Return the [X, Y] coordinate for the center point of the cell that contains the specified text.  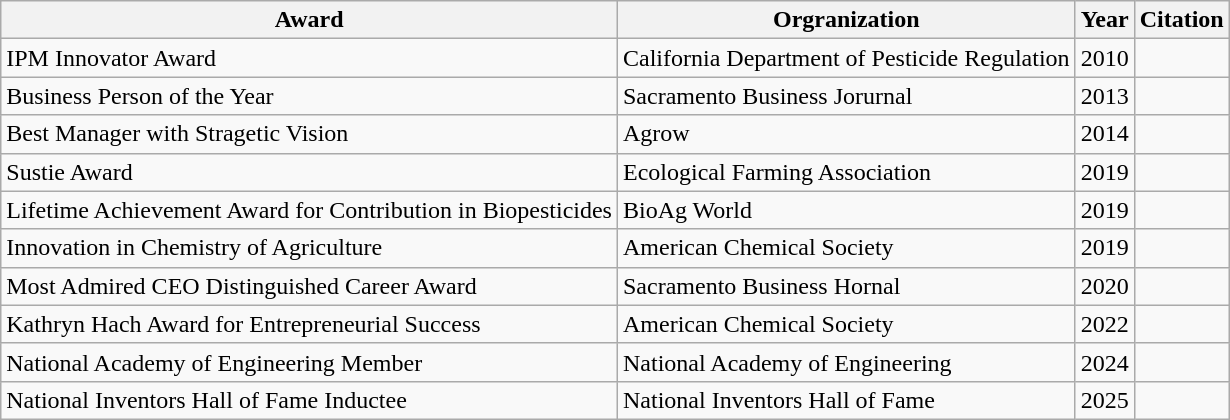
Most Admired CEO Distinguished Career Award [310, 286]
National Inventors Hall of Fame Inductee [310, 400]
Innovation in Chemistry of Agriculture [310, 248]
Agrow [846, 134]
Kathryn Hach Award for Entrepreneurial Success [310, 324]
Orgranization [846, 20]
California Department of Pesticide Regulation [846, 58]
2013 [1104, 96]
Award [310, 20]
National Academy of Engineering [846, 362]
Sacramento Business Jorurnal [846, 96]
2024 [1104, 362]
Sacramento Business Hornal [846, 286]
2010 [1104, 58]
Year [1104, 20]
Sustie Award [310, 172]
Best Manager with Stragetic Vision [310, 134]
Business Person of the Year [310, 96]
National Inventors Hall of Fame [846, 400]
BioAg World [846, 210]
Ecological Farming Association [846, 172]
2022 [1104, 324]
2014 [1104, 134]
Lifetime Achievement Award for Contribution in Biopesticides [310, 210]
National Academy of Engineering Member [310, 362]
IPM Innovator Award [310, 58]
Citation [1182, 20]
2020 [1104, 286]
2025 [1104, 400]
